Pinpoint the cell where the given text exists, returning its (x, y) midpoint coordinate. 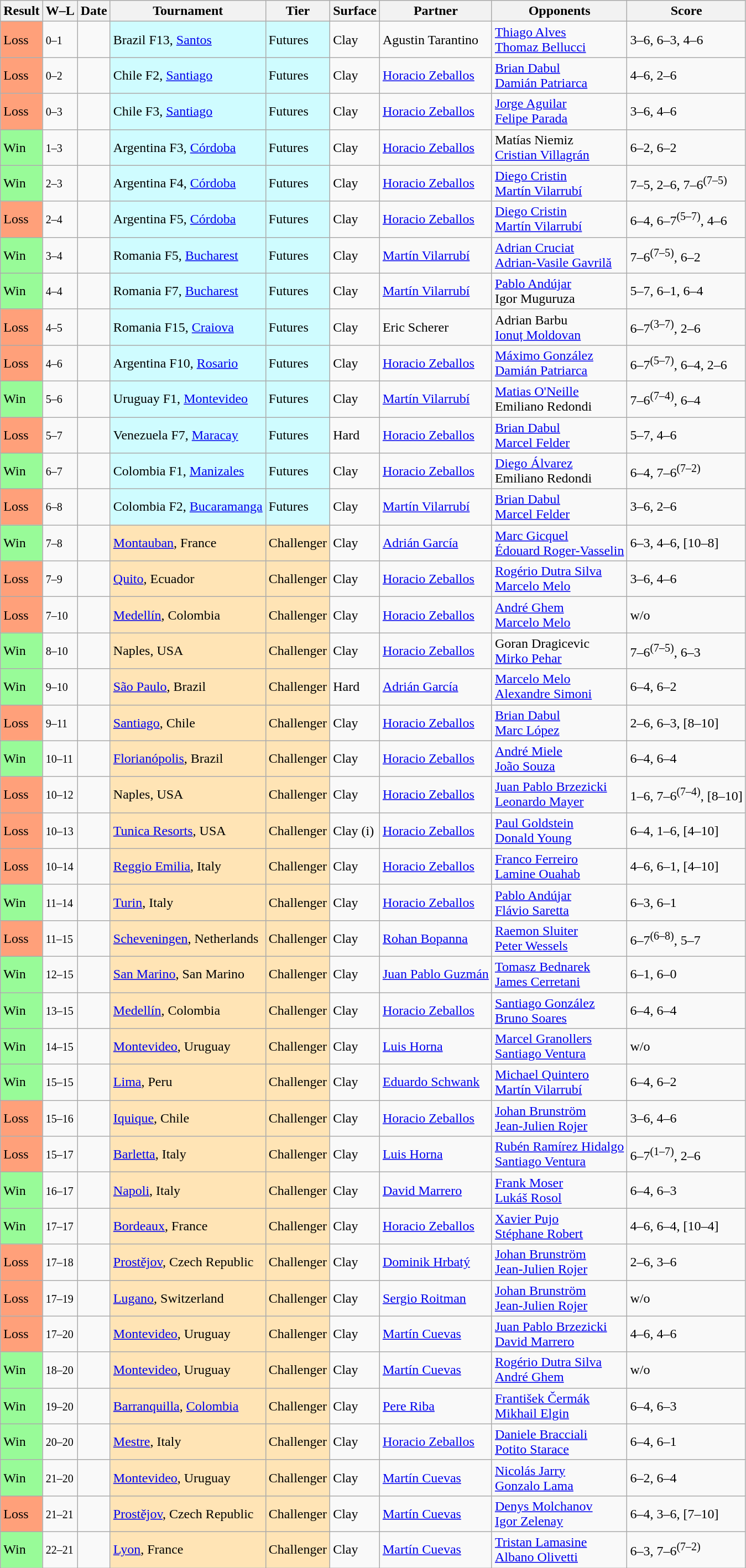
12–15 (60, 974)
5–7 (60, 434)
Goran Dragicevic Mirko Pehar (560, 651)
Partner (436, 11)
2–4 (60, 219)
Franco Ferreiro Lamine Ouahab (560, 867)
6–8 (60, 507)
6–2, 6–4 (686, 1478)
17–20 (60, 1334)
10–14 (60, 867)
2–6, 6–3, [8–10] (686, 723)
6–7 (60, 471)
13–15 (60, 1010)
21–21 (60, 1513)
Surface (355, 11)
Matías Niemiz Cristian Villagrán (560, 147)
Tunica Resorts, USA (188, 830)
Santiago González Bruno Soares (560, 1010)
6–4, 3–6, [7–10] (686, 1513)
Frank Moser Lukáš Rosol (560, 1191)
4–6, 4–6 (686, 1334)
Chile F2, Santiago (188, 75)
4–6 (60, 363)
Pablo Andújar Igor Muguruza (560, 291)
Colombia F1, Manizales (188, 471)
1–3 (60, 147)
4–6, 6–1, [4–10] (686, 867)
Xavier Pujo Stéphane Robert (560, 1226)
Tristan Lamasine Albano Olivetti (560, 1550)
Iquique, Chile (188, 1119)
7–6(7–5), 6–2 (686, 255)
16–17 (60, 1191)
17–18 (60, 1262)
4–6, 2–6 (686, 75)
Paul Goldstein Donald Young (560, 830)
Adrian Barbu Ionuț Moldovan (560, 327)
Brazil F13, Santos (188, 40)
2–6, 3–6 (686, 1262)
10–12 (60, 795)
Colombia F2, Bucaramanga (188, 507)
Dominik Hrbatý (436, 1262)
18–20 (60, 1370)
6–7(1–7), 2–6 (686, 1154)
9–11 (60, 723)
Nicolás Jarry Gonzalo Lama (560, 1478)
Brian Dabul Marc López (560, 723)
André Ghem Marcelo Melo (560, 615)
Mestre, Italy (188, 1441)
Venezuela F7, Maracay (188, 434)
Florianópolis, Brazil (188, 758)
22–21 (60, 1550)
Eduardo Schwank (436, 1082)
Jorge Aguilar Felipe Parada (560, 112)
Uruguay F1, Montevideo (188, 399)
Scheveningen, Netherlands (188, 938)
15–16 (60, 1119)
Daniele Bracciali Potito Starace (560, 1441)
Marcelo Melo Alexandre Simoni (560, 686)
2–3 (60, 183)
Tomasz Bednarek James Cerretani (560, 974)
Rohan Bopanna (436, 938)
4–5 (60, 327)
11–15 (60, 938)
1–6, 7–6(7–4), [8–10] (686, 795)
Marcel Granollers Santiago Ventura (560, 1047)
7–10 (60, 615)
Lugano, Switzerland (188, 1298)
Reggio Emilia, Italy (188, 867)
Thiago Alves Thomaz Bellucci (560, 40)
6–7(6–8), 5–7 (686, 938)
17–17 (60, 1226)
Rogério Dutra Silva André Ghem (560, 1370)
6–2, 6–2 (686, 147)
Barletta, Italy (188, 1154)
Montauban, France (188, 543)
Sergio Roitman (436, 1298)
Raemon Sluiter Peter Wessels (560, 938)
Tier (298, 11)
11–14 (60, 902)
Bordeaux, France (188, 1226)
Romania F5, Bucharest (188, 255)
7–9 (60, 579)
Brian Dabul Damián Patriarca (560, 75)
8–10 (60, 651)
Denys Molchanov Igor Zelenay (560, 1513)
4–4 (60, 291)
Napoli, Italy (188, 1191)
Juan Pablo Brzezicki David Marrero (560, 1334)
0–3 (60, 112)
Barranquilla, Colombia (188, 1406)
Michael Quintero Martín Vilarrubí (560, 1082)
Marc Gicquel Édouard Roger-Vasselin (560, 543)
Opponents (560, 11)
Matias O'Neille Emiliano Redondi (560, 399)
10–13 (60, 830)
6–4, 6–7(5–7), 4–6 (686, 219)
7–6(7–4), 6–4 (686, 399)
0–1 (60, 40)
21–20 (60, 1478)
Argentina F10, Rosario (188, 363)
Clay (i) (355, 830)
Lima, Peru (188, 1082)
3–4 (60, 255)
Juan Pablo Brzezicki Leonardo Mayer (560, 795)
15–15 (60, 1082)
František Čermák Mikhail Elgin (560, 1406)
David Marrero (436, 1191)
Argentina F5, Córdoba (188, 219)
14–15 (60, 1047)
São Paulo, Brazil (188, 686)
Argentina F4, Córdoba (188, 183)
Rogério Dutra Silva Marcelo Melo (560, 579)
San Marino, San Marino (188, 974)
Diego Álvarez Emiliano Redondi (560, 471)
André Miele João Souza (560, 758)
3–6, 6–3, 4–6 (686, 40)
6–3, 7–6(7–2) (686, 1550)
6–4, 6–1 (686, 1441)
6–1, 6–0 (686, 974)
W–L (60, 11)
Juan Pablo Guzmán (436, 974)
7–8 (60, 543)
6–3, 6–1 (686, 902)
6–7(3–7), 2–6 (686, 327)
6–3, 4–6, [10–8] (686, 543)
Tournament (188, 11)
Santiago, Chile (188, 723)
17–19 (60, 1298)
Result (22, 11)
7–6(7–5), 6–3 (686, 651)
Romania F15, Craiova (188, 327)
6–4, 1–6, [4–10] (686, 830)
6–7(5–7), 6–4, 2–6 (686, 363)
Romania F7, Bucharest (188, 291)
Agustin Tarantino (436, 40)
7–5, 2–6, 7–6(7–5) (686, 183)
9–10 (60, 686)
Eric Scherer (436, 327)
20–20 (60, 1441)
0–2 (60, 75)
Argentina F3, Córdoba (188, 147)
19–20 (60, 1406)
6–4, 7–6(7–2) (686, 471)
Lyon, France (188, 1550)
Chile F3, Santiago (188, 112)
15–17 (60, 1154)
5–6 (60, 399)
5–7, 6–1, 6–4 (686, 291)
Score (686, 11)
Pere Riba (436, 1406)
4–6, 6–4, [10–4] (686, 1226)
Quito, Ecuador (188, 579)
3–6, 2–6 (686, 507)
10–11 (60, 758)
Turin, Italy (188, 902)
Máximo González Damián Patriarca (560, 363)
Adrian Cruciat Adrian-Vasile Gavrilă (560, 255)
Rubén Ramírez Hidalgo Santiago Ventura (560, 1154)
Pablo Andújar Flávio Saretta (560, 902)
Date (94, 11)
5–7, 4–6 (686, 434)
